Locate the cell with the specified text and output its (X, Y) center coordinate. 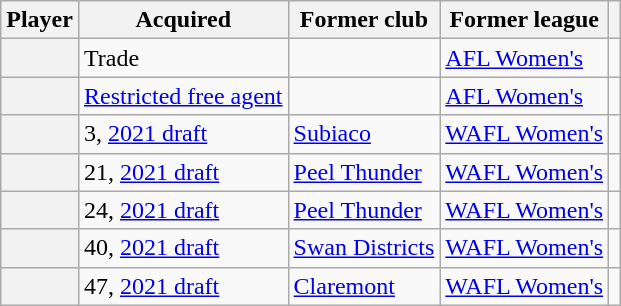
Trade (183, 58)
21, 2021 draft (183, 172)
40, 2021 draft (183, 248)
Former club (364, 20)
Acquired (183, 20)
Claremont (364, 286)
Restricted free agent (183, 96)
Swan Districts (364, 248)
47, 2021 draft (183, 286)
24, 2021 draft (183, 210)
Former league (524, 20)
Subiaco (364, 134)
3, 2021 draft (183, 134)
Player (40, 20)
